Extract the [x, y] coordinate from the center of the cell holding the provided text.  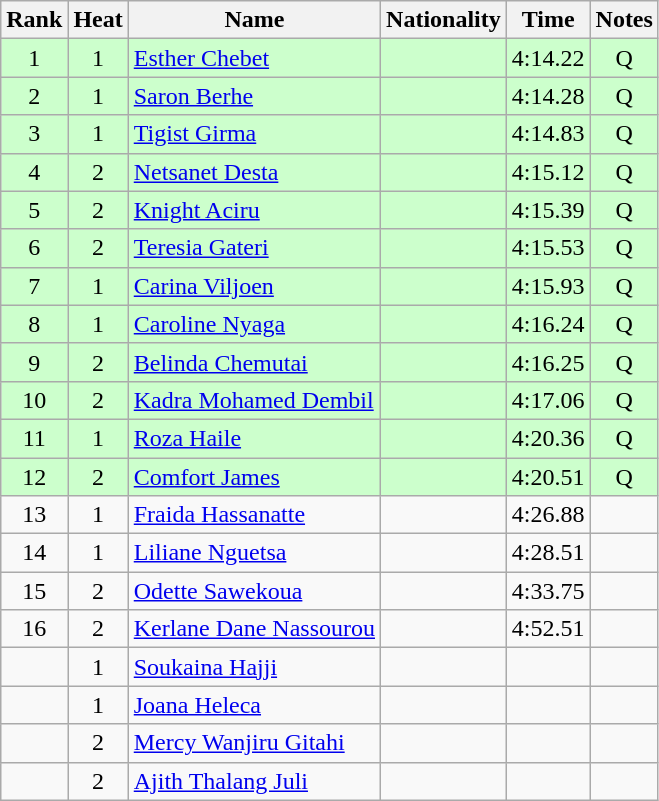
Mercy Wanjiru Gitahi [254, 743]
4:14.83 [548, 134]
10 [34, 400]
9 [34, 362]
7 [34, 286]
16 [34, 629]
4:15.12 [548, 172]
Heat [98, 20]
Netsanet Desta [254, 172]
4:14.28 [548, 96]
6 [34, 248]
Notes [624, 20]
5 [34, 210]
Tigist Girma [254, 134]
4:14.22 [548, 58]
Caroline Nyaga [254, 324]
4 [34, 172]
Ajith Thalang Juli [254, 781]
4:20.36 [548, 438]
13 [34, 515]
Roza Haile [254, 438]
4:26.88 [548, 515]
4:16.25 [548, 362]
3 [34, 134]
Joana Heleca [254, 705]
Teresia Gateri [254, 248]
11 [34, 438]
Nationality [444, 20]
15 [34, 591]
4:15.39 [548, 210]
Knight Aciru [254, 210]
Carina Viljoen [254, 286]
Fraida Hassanatte [254, 515]
Kerlane Dane Nassourou [254, 629]
Kadra Mohamed Dembil [254, 400]
14 [34, 553]
4:16.24 [548, 324]
Name [254, 20]
4:33.75 [548, 591]
4:15.53 [548, 248]
Soukaina Hajji [254, 667]
Comfort James [254, 477]
4:17.06 [548, 400]
Odette Sawekoua [254, 591]
4:52.51 [548, 629]
12 [34, 477]
Liliane Nguetsa [254, 553]
Esther Chebet [254, 58]
4:20.51 [548, 477]
Saron Berhe [254, 96]
4:15.93 [548, 286]
Belinda Chemutai [254, 362]
Time [548, 20]
8 [34, 324]
4:28.51 [548, 553]
Rank [34, 20]
